From the cell containing the given text, extract its center point as [X, Y] coordinate. 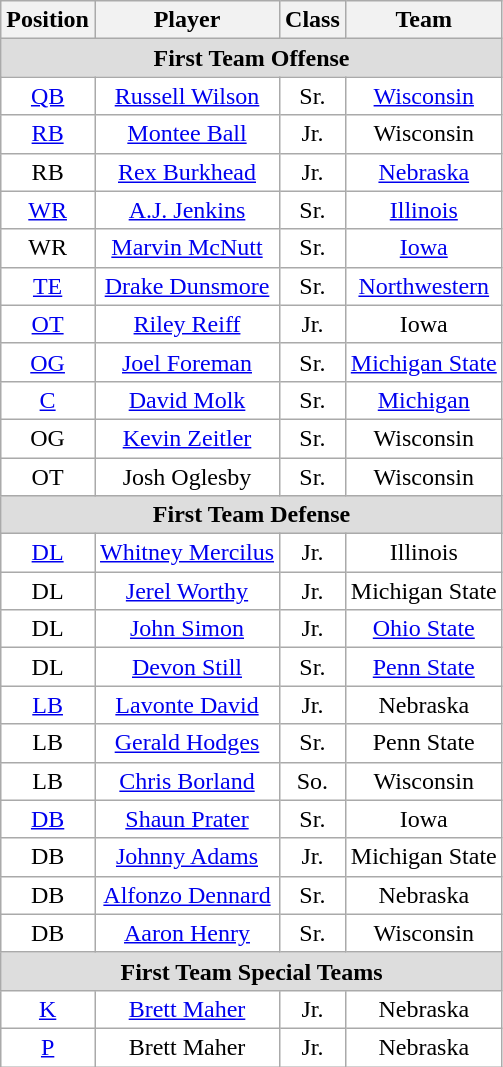
Kevin Zeitler [186, 438]
Riley Reiff [186, 324]
First Team Special Teams [252, 971]
Montee Ball [186, 134]
So. [313, 781]
TE [48, 286]
Player [186, 20]
Team [424, 20]
K [48, 1009]
David Molk [186, 400]
Lavonte David [186, 705]
Gerald Hodges [186, 743]
Devon Still [186, 667]
A.J. Jenkins [186, 210]
Alfonzo Dennard [186, 895]
Whitney Mercilus [186, 553]
Ohio State [424, 629]
Class [313, 20]
C [48, 400]
Chris Borland [186, 781]
First Team Defense [252, 515]
Jerel Worthy [186, 591]
First Team Offense [252, 58]
John Simon [186, 629]
Rex Burkhead [186, 172]
Northwestern [424, 286]
Josh Oglesby [186, 477]
Position [48, 20]
Johnny Adams [186, 857]
Shaun Prater [186, 819]
QB [48, 96]
Michigan [424, 400]
P [48, 1047]
Aaron Henry [186, 933]
Joel Foreman [186, 362]
Marvin McNutt [186, 248]
Drake Dunsmore [186, 286]
Russell Wilson [186, 96]
